Provide the [x, y] coordinate of the cell's center where the given text is located.  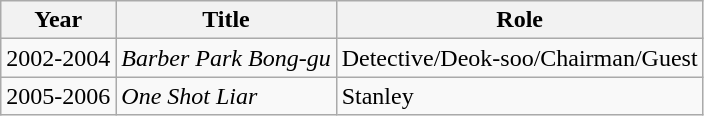
Stanley [520, 96]
One Shot Liar [226, 96]
Title [226, 20]
Barber Park Bong-gu [226, 58]
Detective/Deok-soo/Chairman/Guest [520, 58]
2005-2006 [58, 96]
2002-2004 [58, 58]
Role [520, 20]
Year [58, 20]
